Extract the [X, Y] coordinate from the center of the cell holding the provided text.  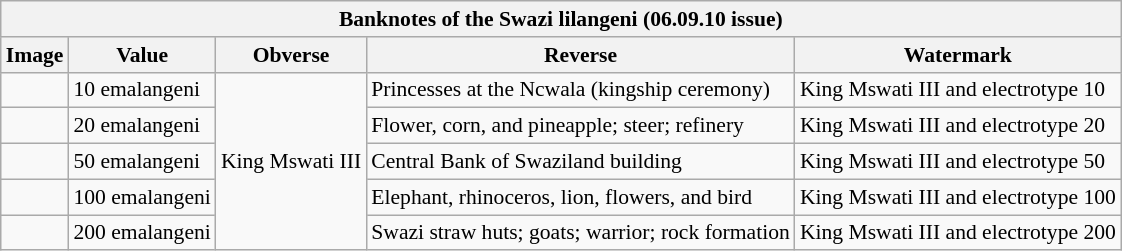
Central Bank of Swaziland building [580, 162]
Swazi straw huts; goats; warrior; rock formation [580, 233]
Watermark [958, 55]
King Mswati III and electrotype 20 [958, 126]
Elephant, rhinoceros, lion, flowers, and bird [580, 197]
King Mswati III and electrotype 10 [958, 90]
King Mswati III and electrotype 200 [958, 233]
King Mswati III and electrotype 100 [958, 197]
King Mswati III [291, 161]
Value [142, 55]
50 emalangeni [142, 162]
King Mswati III and electrotype 50 [958, 162]
Reverse [580, 55]
Banknotes of the Swazi lilangeni (06.09.10 issue) [561, 19]
20 emalangeni [142, 126]
Princesses at the Ncwala (kingship ceremony) [580, 90]
Obverse [291, 55]
10 emalangeni [142, 90]
100 emalangeni [142, 197]
Flower, corn, and pineapple; steer; refinery [580, 126]
200 emalangeni [142, 233]
Image [35, 55]
